Locate the cell with the specified text and output its [X, Y] center coordinate. 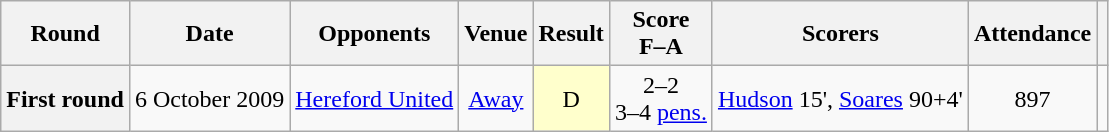
ScoreF–A [660, 34]
First round [66, 98]
Hereford United [374, 98]
Round [66, 34]
Result [571, 34]
Away [496, 98]
Hudson 15', Soares 90+4' [840, 98]
Date [209, 34]
Scorers [840, 34]
Opponents [374, 34]
2–23–4 pens. [660, 98]
Attendance [1032, 34]
897 [1032, 98]
Venue [496, 34]
6 October 2009 [209, 98]
D [571, 98]
